Pinpoint the cell where the given text exists, returning its (X, Y) midpoint coordinate. 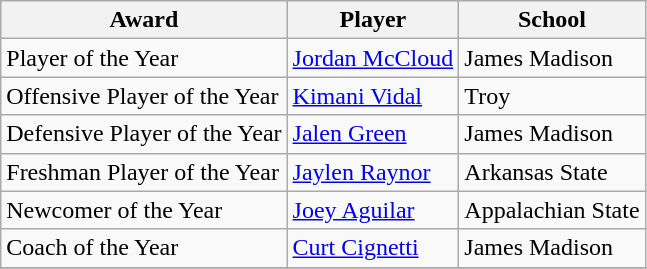
Jalen Green (373, 134)
Jaylen Raynor (373, 172)
Joey Aguilar (373, 210)
Coach of the Year (144, 248)
Award (144, 20)
Appalachian State (552, 210)
Troy (552, 96)
Curt Cignetti (373, 248)
Offensive Player of the Year (144, 96)
Arkansas State (552, 172)
Defensive Player of the Year (144, 134)
Jordan McCloud (373, 58)
Player (373, 20)
Freshman Player of the Year (144, 172)
Player of the Year (144, 58)
School (552, 20)
Newcomer of the Year (144, 210)
Kimani Vidal (373, 96)
